Scan for the cell matching the given text and deliver its [x, y] coordinate at center. 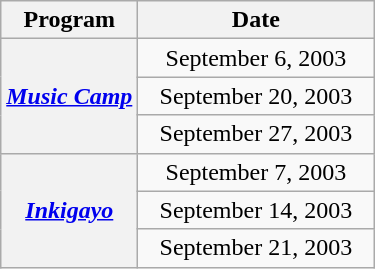
September 20, 2003 [256, 96]
Music Camp [70, 96]
Program [70, 20]
Inkigayo [70, 210]
September 7, 2003 [256, 172]
September 21, 2003 [256, 248]
September 14, 2003 [256, 210]
Date [256, 20]
September 27, 2003 [256, 134]
September 6, 2003 [256, 58]
